Scan for the cell matching the given text and deliver its [X, Y] coordinate at center. 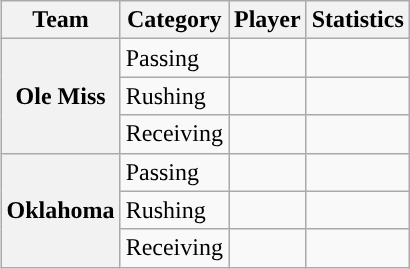
Team [60, 20]
Category [174, 20]
Player [267, 20]
Oklahoma [60, 210]
Statistics [358, 20]
Ole Miss [60, 96]
